From the cell containing the given text, extract its center point as [x, y] coordinate. 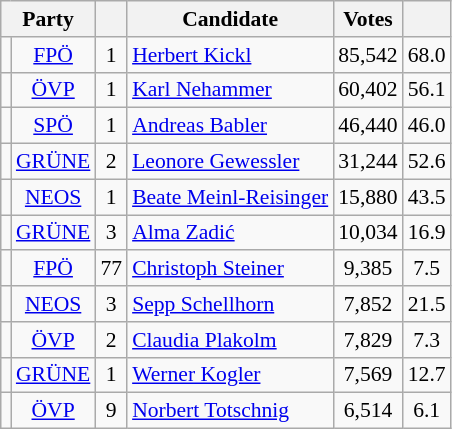
56.1 [427, 90]
21.5 [427, 304]
7.5 [427, 269]
6.1 [427, 411]
7.3 [427, 340]
10,034 [368, 233]
Andreas Babler [230, 126]
31,244 [368, 162]
Alma Zadić [230, 233]
Sepp Schellhorn [230, 304]
68.0 [427, 55]
12.7 [427, 375]
Party [48, 19]
Leonore Gewessler [230, 162]
77 [111, 269]
Claudia Plakolm [230, 340]
7,852 [368, 304]
Herbert Kickl [230, 55]
9,385 [368, 269]
Votes [368, 19]
Beate Meinl-Reisinger [230, 197]
9 [111, 411]
Karl Nehammer [230, 90]
16.9 [427, 233]
60,402 [368, 90]
Werner Kogler [230, 375]
46,440 [368, 126]
Christoph Steiner [230, 269]
46.0 [427, 126]
Norbert Totschnig [230, 411]
SPÖ [53, 126]
52.6 [427, 162]
85,542 [368, 55]
7,829 [368, 340]
15,880 [368, 197]
Candidate [230, 19]
43.5 [427, 197]
6,514 [368, 411]
7,569 [368, 375]
